Detect which cell encompasses the target text, then output its [x, y] center coordinate. 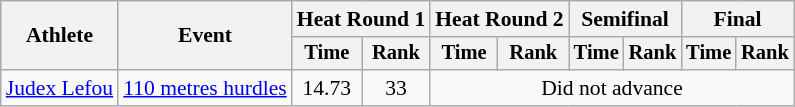
Judex Lefou [60, 88]
Athlete [60, 36]
Did not advance [612, 88]
14.73 [327, 88]
Event [205, 36]
Heat Round 2 [499, 19]
110 metres hurdles [205, 88]
Heat Round 1 [361, 19]
33 [396, 88]
Final [737, 19]
Semifinal [625, 19]
